Return the (X, Y) coordinate for the center point of the cell that contains the specified text.  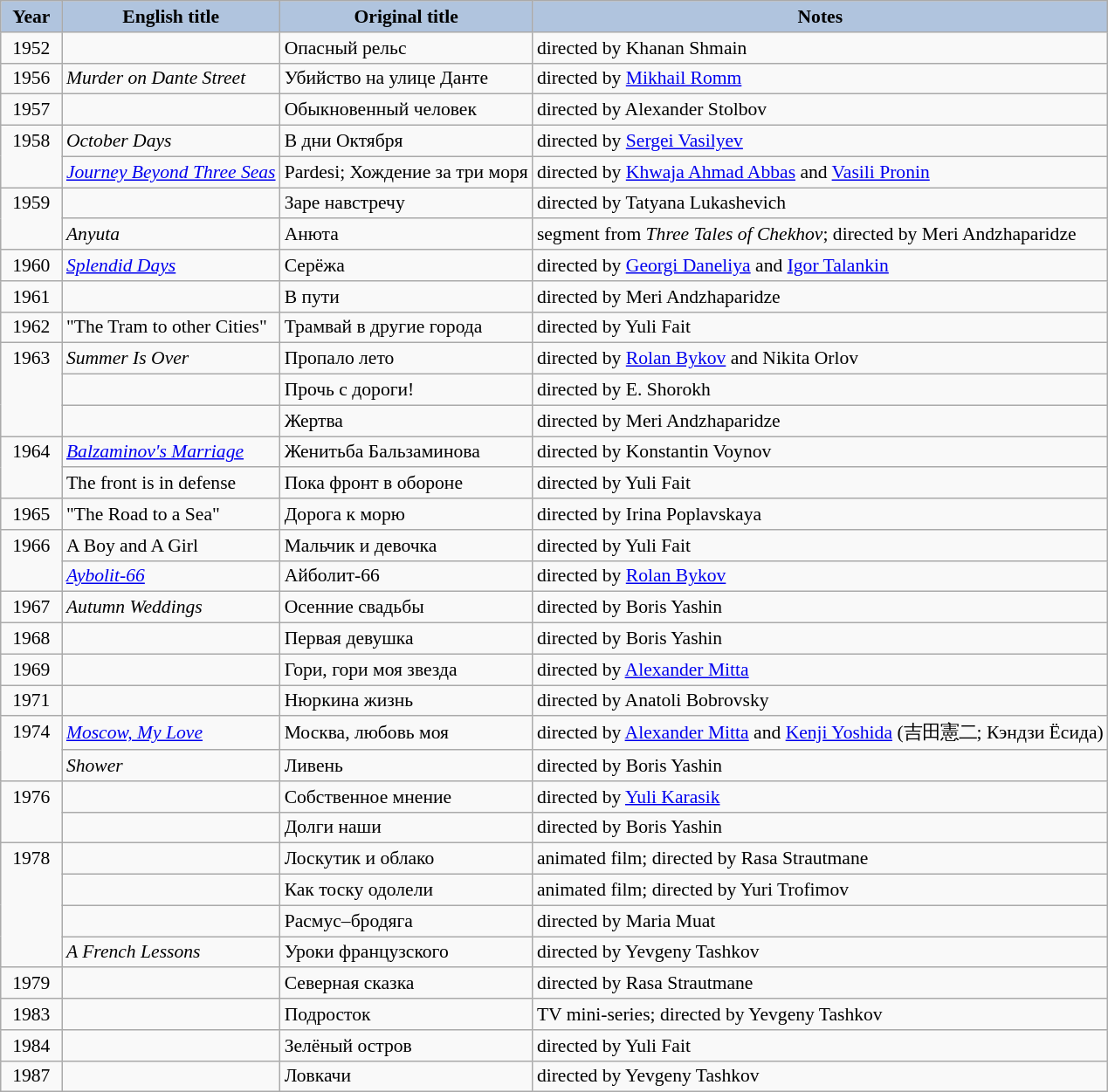
Женитьба Бальзаминова (407, 452)
Северная сказка (407, 984)
Как тоску одолели (407, 890)
1967 (31, 608)
"The Road to a Sea" (171, 514)
1960 (31, 265)
1962 (31, 327)
Прочь с дороги! (407, 390)
Notes (821, 17)
directed by Konstantin Voynov (821, 452)
Пока фронт в обороне (407, 484)
1965 (31, 514)
animated film; directed by Rasa Strautmane (821, 859)
1963 (31, 389)
directed by Irina Poplavskaya (821, 514)
Splendid Days (171, 265)
Ловкачи (407, 1076)
Гори, гори моя звезда (407, 670)
1987 (31, 1076)
directed by Khwaja Ahmad Abbas and Vasili Pronin (821, 172)
Summer Is Over (171, 359)
Balzaminov's Marriage (171, 452)
Убийство на улице Данте (407, 79)
Анюта (407, 235)
English title (171, 17)
1961 (31, 297)
1971 (31, 701)
Расмус–бродяга (407, 921)
directed by Yuli Karasik (821, 797)
Заре навстречу (407, 203)
Жертва (407, 421)
Pardesi; Хождение за три моря (407, 172)
October Days (171, 141)
Original title (407, 17)
directed by Tatyana Lukashevich (821, 203)
A French Lessons (171, 952)
Обыкновенный человек (407, 110)
directed by Sergei Vasilyev (821, 141)
Уроки французского (407, 952)
The front is in defense (171, 484)
Айболит-66 (407, 576)
directed by Rolan Bykov and Nikita Orlov (821, 359)
Опасный рельс (407, 48)
Aybolit-66 (171, 576)
Year (31, 17)
1969 (31, 670)
directed by Alexander Mitta (821, 670)
1974 (31, 749)
1952 (31, 48)
TV mini-series; directed by Yevgeny Tashkov (821, 1014)
Первая девушка (407, 639)
directed by Anatoli Bobrovsky (821, 701)
segment from Three Tales of Chekhov; directed by Meri Andzhaparidze (821, 235)
1984 (31, 1046)
1964 (31, 468)
directed by E. Shorokh (821, 390)
directed by Khanan Shmain (821, 48)
directed by Rolan Bykov (821, 576)
Мальчик и девочка (407, 546)
В дни Октября (407, 141)
directed by Georgi Daneliya and Igor Talankin (821, 265)
1958 (31, 157)
directed by Alexander Mitta and Kenji Yoshida (吉田憲二; Кэндзи Ёсида) (821, 733)
directed by Mikhail Romm (821, 79)
Дорога к морю (407, 514)
directed by Rasa Strautmane (821, 984)
"The Tram to other Cities" (171, 327)
1959 (31, 218)
1968 (31, 639)
Зелёный остров (407, 1046)
Собственное мнение (407, 797)
Серёжа (407, 265)
1957 (31, 110)
Москва, любовь моя (407, 733)
Нюркина жизнь (407, 701)
Journey Beyond Three Seas (171, 172)
В пути (407, 297)
1978 (31, 905)
Долги наши (407, 828)
Moscow, My Love (171, 733)
directed by Alexander Stolbov (821, 110)
Лоскутик и облако (407, 859)
1983 (31, 1014)
directed by Maria Muat (821, 921)
1966 (31, 560)
1956 (31, 79)
animated film; directed by Yuri Trofimov (821, 890)
Пропало лето (407, 359)
Anyuta (171, 235)
Autumn Weddings (171, 608)
Подросток (407, 1014)
Shower (171, 766)
1979 (31, 984)
Ливень (407, 766)
1976 (31, 812)
Осенние свадьбы (407, 608)
Murder on Dante Street (171, 79)
Трамвай в другие города (407, 327)
A Boy and A Girl (171, 546)
